Return the (x, y) coordinate for the center point of the cell that contains the specified text.  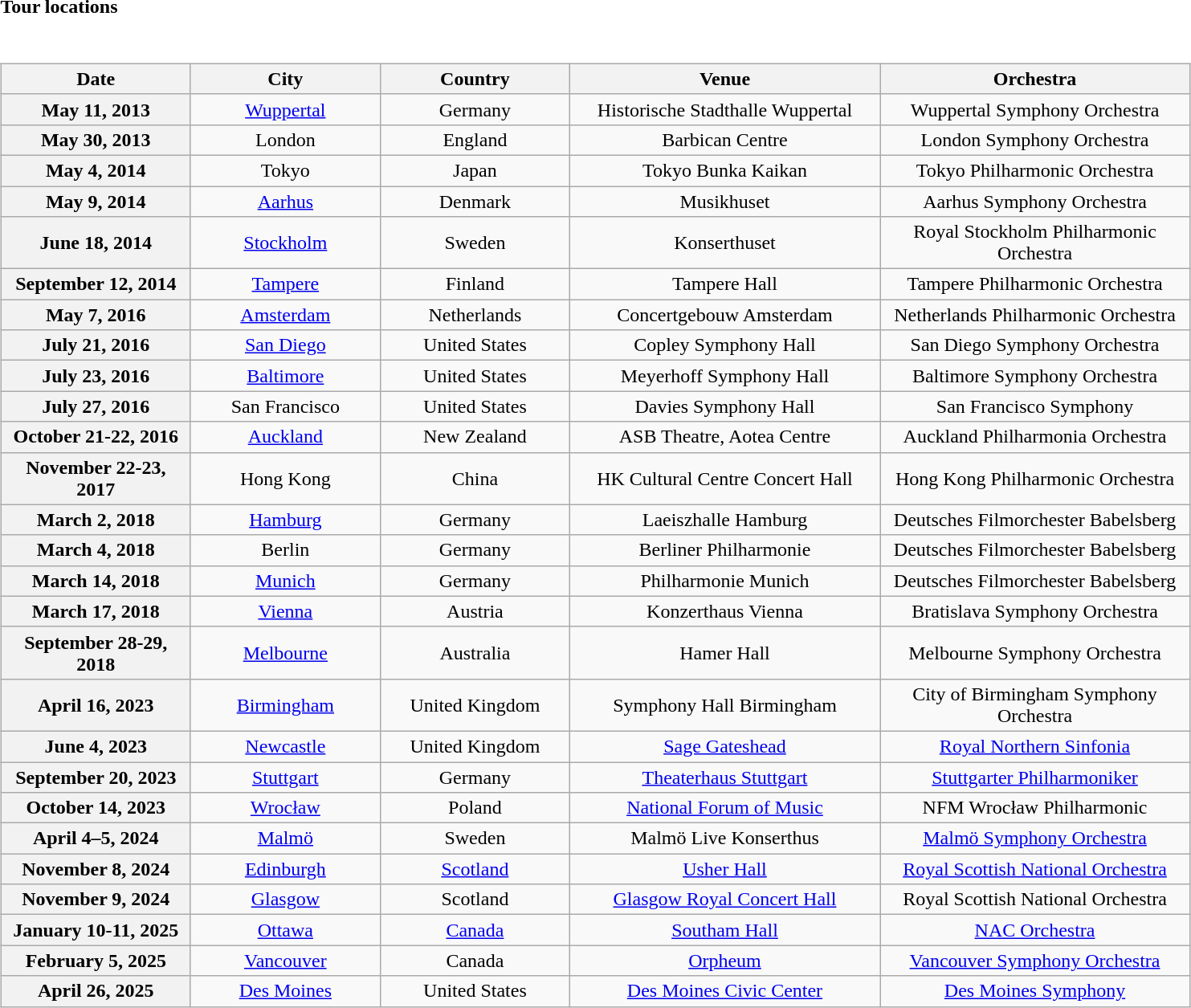
Glasgow (285, 900)
Aarhus (285, 202)
Tokyo Philharmonic Orchestra (1035, 170)
Malmö Symphony Orchestra (1035, 839)
Japan (475, 170)
Tokyo Bunka Kaikan (724, 170)
Konzerthaus Vienna (724, 611)
Ottawa (285, 930)
San Diego Symphony Orchestra (1035, 345)
Des Moines Civic Center (724, 991)
Davies Symphony Hall (724, 406)
Meyerhoff Symphony Hall (724, 376)
Vancouver (285, 961)
City of Birmingham Symphony Orchestra (1035, 705)
Barbican Centre (724, 140)
NFM Wrocław Philharmonic (1035, 808)
May 11, 2013 (96, 109)
England (475, 140)
June 4, 2023 (96, 746)
November 22-23, 2017 (96, 479)
Tokyo (285, 170)
Musikhuset (724, 202)
July 21, 2016 (96, 345)
Tampere Philharmonic Orchestra (1035, 284)
Amsterdam (285, 315)
Date (96, 79)
Wuppertal (285, 109)
Finland (475, 284)
March 14, 2018 (96, 581)
Berlin (285, 550)
Melbourne (285, 652)
Malmö Live Konserthus (724, 839)
Stuttgart (285, 777)
National Forum of Music (724, 808)
Hamburg (285, 520)
London Symphony Orchestra (1035, 140)
New Zealand (475, 437)
Austria (475, 611)
November 8, 2024 (96, 869)
July 27, 2016 (96, 406)
March 2, 2018 (96, 520)
Glasgow Royal Concert Hall (724, 900)
Philharmonie Munich (724, 581)
Konserthuset (724, 243)
Royal Stockholm Philharmonic Orchestra (1035, 243)
Munich (285, 581)
Copley Symphony Hall (724, 345)
March 17, 2018 (96, 611)
Orchestra (1035, 79)
Concertgebouw Amsterdam (724, 315)
Usher Hall (724, 869)
San Diego (285, 345)
Birmingham (285, 705)
November 9, 2024 (96, 900)
Denmark (475, 202)
September 28-29, 2018 (96, 652)
San Francisco (285, 406)
Stuttgarter Philharmoniker (1035, 777)
Hamer Hall (724, 652)
Vancouver Symphony Orchestra (1035, 961)
Baltimore Symphony Orchestra (1035, 376)
Wrocław (285, 808)
April 16, 2023 (96, 705)
Berliner Philharmonie (724, 550)
London (285, 140)
Tampere Hall (724, 284)
Auckland (285, 437)
Theaterhaus Stuttgart (724, 777)
March 4, 2018 (96, 550)
October 14, 2023 (96, 808)
Tampere (285, 284)
Edinburgh (285, 869)
September 20, 2023 (96, 777)
Des Moines (285, 991)
May 9, 2014 (96, 202)
Royal Northern Sinfonia (1035, 746)
Wuppertal Symphony Orchestra (1035, 109)
Netherlands (475, 315)
Sage Gateshead (724, 746)
September 12, 2014 (96, 284)
Country (475, 79)
Melbourne Symphony Orchestra (1035, 652)
July 23, 2016 (96, 376)
Southam Hall (724, 930)
Des Moines Symphony (1035, 991)
Venue (724, 79)
May 4, 2014 (96, 170)
June 18, 2014 (96, 243)
San Francisco Symphony (1035, 406)
October 21-22, 2016 (96, 437)
ASB Theatre, Aotea Centre (724, 437)
NAC Orchestra (1035, 930)
Malmö (285, 839)
China (475, 479)
Newcastle (285, 746)
Hong Kong (285, 479)
April 4–5, 2024 (96, 839)
Laeiszhalle Hamburg (724, 520)
Poland (475, 808)
February 5, 2025 (96, 961)
Orpheum (724, 961)
Netherlands Philharmonic Orchestra (1035, 315)
April 26, 2025 (96, 991)
Aarhus Symphony Orchestra (1035, 202)
City (285, 79)
Baltimore (285, 376)
May 30, 2013 (96, 140)
Australia (475, 652)
Historische Stadthalle Wuppertal (724, 109)
January 10-11, 2025 (96, 930)
Stockholm (285, 243)
May 7, 2016 (96, 315)
Auckland Philharmonia Orchestra (1035, 437)
Hong Kong Philharmonic Orchestra (1035, 479)
HK Cultural Centre Concert Hall (724, 479)
Vienna (285, 611)
Bratislava Symphony Orchestra (1035, 611)
Symphony Hall Birmingham (724, 705)
